Detect which cell encompasses the target text, then output its [x, y] center coordinate. 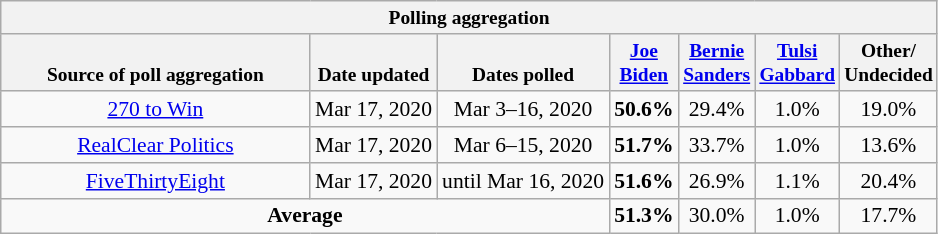
51.3% [644, 216]
17.7% [889, 216]
until Mar 16, 2020 [523, 181]
51.6% [644, 181]
Polling aggregation [470, 18]
Mar 3–16, 2020 [523, 110]
20.4% [889, 181]
TulsiGabbard [798, 62]
29.4% [717, 110]
30.0% [717, 216]
FiveThirtyEight [156, 181]
JoeBiden [644, 62]
270 to Win [156, 110]
Mar 6–15, 2020 [523, 145]
Source of poll aggregation [156, 62]
13.6% [889, 145]
Other/Undecided [889, 62]
Average [305, 216]
50.6% [644, 110]
19.0% [889, 110]
33.7% [717, 145]
Dates polled [523, 62]
Date updated [374, 62]
RealClear Politics [156, 145]
BernieSanders [717, 62]
1.1% [798, 181]
26.9% [717, 181]
51.7% [644, 145]
